Capture the cell that displays the provided text and extract its (x, y) central coordinate. 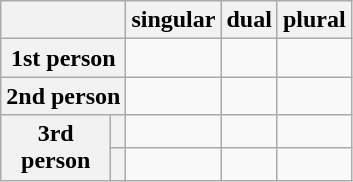
dual (249, 20)
plural (314, 20)
2nd person (64, 96)
1st person (64, 58)
singular (174, 20)
3rdperson (56, 148)
